Provide the (X, Y) coordinate of the cell's center where the given text is located.  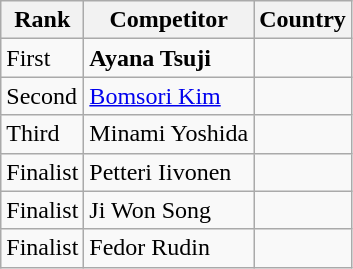
Fedor Rudin (169, 248)
Third (42, 134)
Ayana Tsuji (169, 58)
Country (303, 20)
First (42, 58)
Bomsori Kim (169, 96)
Petteri Iivonen (169, 172)
Second (42, 96)
Competitor (169, 20)
Minami Yoshida (169, 134)
Ji Won Song (169, 210)
Rank (42, 20)
